Pinpoint the cell where the given text exists, returning its [X, Y] midpoint coordinate. 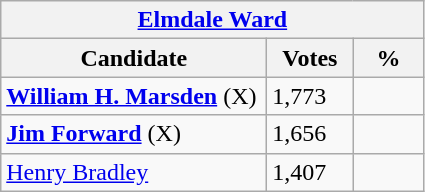
% [388, 58]
1,407 [310, 172]
Jim Forward (X) [134, 134]
1,773 [310, 96]
1,656 [310, 134]
Henry Bradley [134, 172]
William H. Marsden (X) [134, 96]
Votes [310, 58]
Candidate [134, 58]
Elmdale Ward [212, 20]
